Identify which cell holds the provided text, then report its (X, Y) central coordinate. 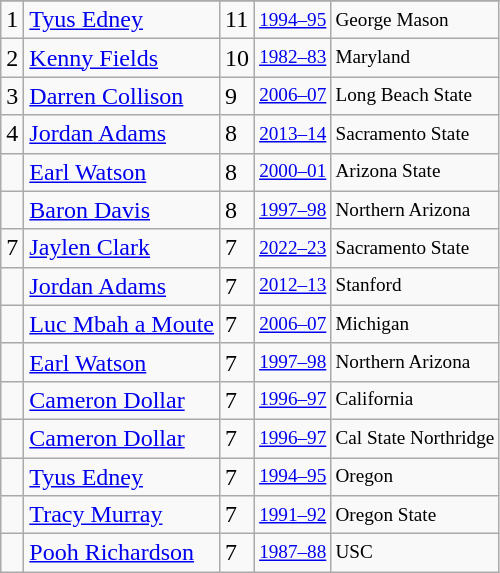
Arizona State (415, 172)
Darren Collison (122, 96)
Oregon (415, 477)
Michigan (415, 324)
Pooh Richardson (122, 553)
USC (415, 553)
Jaylen Clark (122, 248)
Oregon State (415, 515)
1 (12, 20)
Tracy Murray (122, 515)
11 (236, 20)
2012–13 (293, 286)
2022–23 (293, 248)
1991–92 (293, 515)
Kenny Fields (122, 58)
3 (12, 96)
1987–88 (293, 553)
Maryland (415, 58)
2 (12, 58)
Stanford (415, 286)
1982–83 (293, 58)
Long Beach State (415, 96)
Luc Mbah a Moute (122, 324)
Baron Davis (122, 210)
Cal State Northridge (415, 438)
10 (236, 58)
2000–01 (293, 172)
4 (12, 134)
9 (236, 96)
California (415, 400)
2013–14 (293, 134)
George Mason (415, 20)
